Scan for the cell matching the given text and deliver its [x, y] coordinate at center. 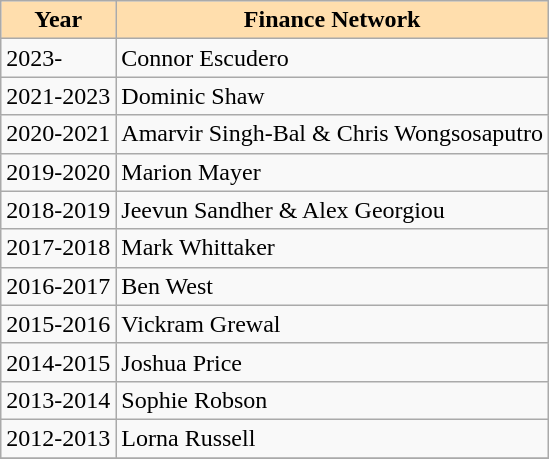
Jeevun Sandher & Alex Georgiou [332, 210]
2017-2018 [58, 248]
Year [58, 20]
2021-2023 [58, 96]
Lorna Russell [332, 438]
Finance Network [332, 20]
2019-2020 [58, 172]
Sophie Robson [332, 400]
Ben West [332, 286]
Mark Whittaker [332, 248]
Joshua Price [332, 362]
2012-2013 [58, 438]
Vickram Grewal [332, 324]
2023- [58, 58]
Marion Mayer [332, 172]
Amarvir Singh-Bal & Chris Wongsosaputro [332, 134]
2020-2021 [58, 134]
Connor Escudero [332, 58]
2018-2019 [58, 210]
2013-2014 [58, 400]
2014-2015 [58, 362]
2016-2017 [58, 286]
Dominic Shaw [332, 96]
2015-2016 [58, 324]
